Extract the (x, y) coordinate from the center of the cell holding the provided text.  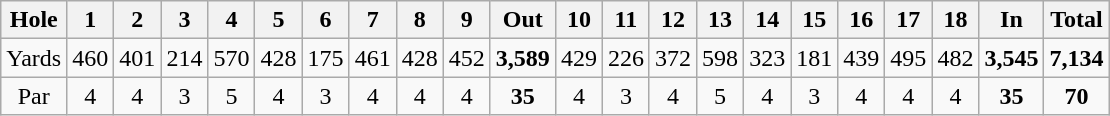
452 (466, 58)
482 (956, 58)
13 (720, 20)
14 (768, 20)
495 (908, 58)
570 (232, 58)
10 (578, 20)
7,134 (1076, 58)
In (1012, 20)
9 (466, 20)
181 (814, 58)
8 (420, 20)
Yards (34, 58)
226 (626, 58)
16 (862, 20)
401 (138, 58)
214 (184, 58)
15 (814, 20)
Out (522, 20)
Total (1076, 20)
Par (34, 96)
598 (720, 58)
439 (862, 58)
6 (326, 20)
2 (138, 20)
18 (956, 20)
460 (90, 58)
1 (90, 20)
372 (672, 58)
175 (326, 58)
Hole (34, 20)
3,545 (1012, 58)
3,589 (522, 58)
7 (372, 20)
429 (578, 58)
17 (908, 20)
461 (372, 58)
70 (1076, 96)
11 (626, 20)
12 (672, 20)
323 (768, 58)
